Scan for the cell matching the given text and deliver its [X, Y] coordinate at center. 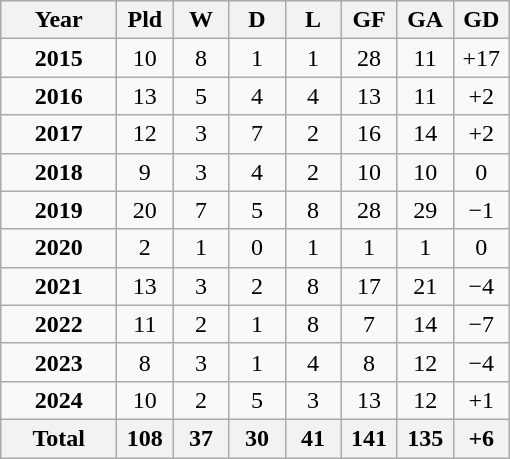
29 [425, 210]
30 [257, 438]
21 [425, 286]
41 [313, 438]
2015 [59, 58]
Pld [145, 20]
20 [145, 210]
−1 [481, 210]
2019 [59, 210]
L [313, 20]
37 [201, 438]
Year [59, 20]
+1 [481, 400]
2017 [59, 134]
2018 [59, 172]
Total [59, 438]
GD [481, 20]
2021 [59, 286]
W [201, 20]
D [257, 20]
16 [369, 134]
2023 [59, 362]
−7 [481, 324]
135 [425, 438]
17 [369, 286]
GF [369, 20]
2022 [59, 324]
9 [145, 172]
+17 [481, 58]
GA [425, 20]
2016 [59, 96]
+6 [481, 438]
108 [145, 438]
2020 [59, 248]
2024 [59, 400]
141 [369, 438]
